Capture the cell that displays the provided text and extract its (x, y) central coordinate. 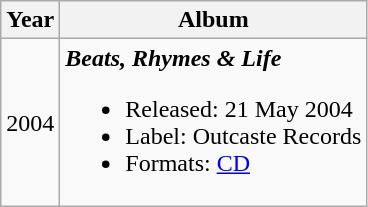
Year (30, 20)
Album (214, 20)
Beats, Rhymes & LifeReleased: 21 May 2004Label: Outcaste RecordsFormats: CD (214, 122)
2004 (30, 122)
